Determine the [X, Y] coordinate at the center of the cell enclosing the given text.  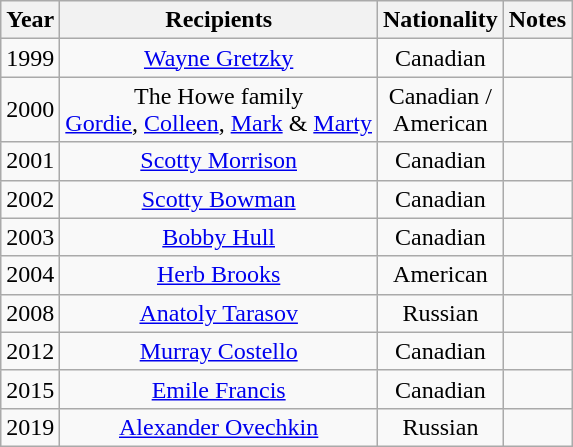
American [441, 275]
2002 [30, 199]
2004 [30, 275]
2008 [30, 313]
Nationality [441, 20]
Emile Francis [219, 389]
Canadian /American [441, 110]
Scotty Bowman [219, 199]
Wayne Gretzky [219, 58]
2019 [30, 427]
Recipients [219, 20]
Herb Brooks [219, 275]
1999 [30, 58]
Anatoly Tarasov [219, 313]
Year [30, 20]
The Howe familyGordie, Colleen, Mark & Marty [219, 110]
2012 [30, 351]
2000 [30, 110]
Murray Costello [219, 351]
Alexander Ovechkin [219, 427]
Scotty Morrison [219, 161]
2001 [30, 161]
Bobby Hull [219, 237]
2003 [30, 237]
2015 [30, 389]
Notes [537, 20]
